Pinpoint the cell where the given text exists, returning its [X, Y] midpoint coordinate. 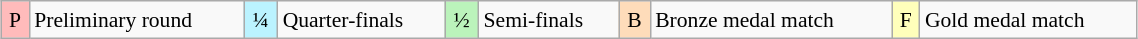
F [906, 20]
¼ [261, 20]
P [15, 20]
Quarter-finals [362, 20]
Semi-finals [549, 20]
Gold medal match [1028, 20]
½ [462, 20]
Bronze medal match [770, 20]
Preliminary round [136, 20]
B [634, 20]
